For the text-containing cell, return its midpoint in [X, Y] coordinate format. 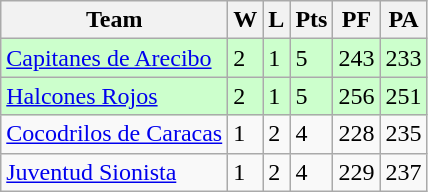
233 [404, 58]
229 [356, 172]
251 [404, 96]
W [246, 20]
Pts [312, 20]
PA [404, 20]
Team [114, 20]
Halcones Rojos [114, 96]
228 [356, 134]
Juventud Sionista [114, 172]
235 [404, 134]
PF [356, 20]
243 [356, 58]
237 [404, 172]
Capitanes de Arecibo [114, 58]
Cocodrilos de Caracas [114, 134]
L [276, 20]
256 [356, 96]
